Identify which cell holds the provided text, then report its (x, y) central coordinate. 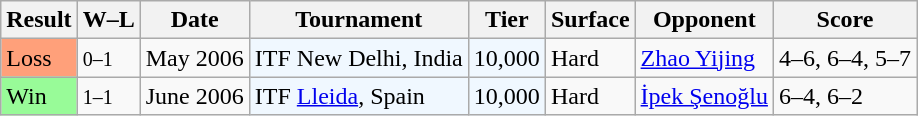
W–L (108, 20)
1–1 (108, 96)
0–1 (108, 58)
4–6, 6–4, 5–7 (844, 58)
ITF Lleida, Spain (358, 96)
Result (39, 20)
May 2006 (194, 58)
Tournament (358, 20)
Score (844, 20)
Win (39, 96)
Opponent (704, 20)
Zhao Yijing (704, 58)
June 2006 (194, 96)
Date (194, 20)
Surface (590, 20)
6–4, 6–2 (844, 96)
ITF New Delhi, India (358, 58)
Loss (39, 58)
İpek Şenoğlu (704, 96)
Tier (506, 20)
